Provide the (X, Y) coordinate of the cell's center where the given text is located.  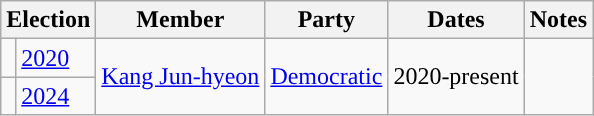
2020 (56, 58)
2020-present (456, 77)
Notes (558, 20)
Democratic (326, 77)
Member (180, 20)
Kang Jun-hyeon (180, 77)
2024 (56, 96)
Dates (456, 20)
Party (326, 20)
Election (48, 20)
